Extract the [X, Y] coordinate from the center of the cell holding the provided text.  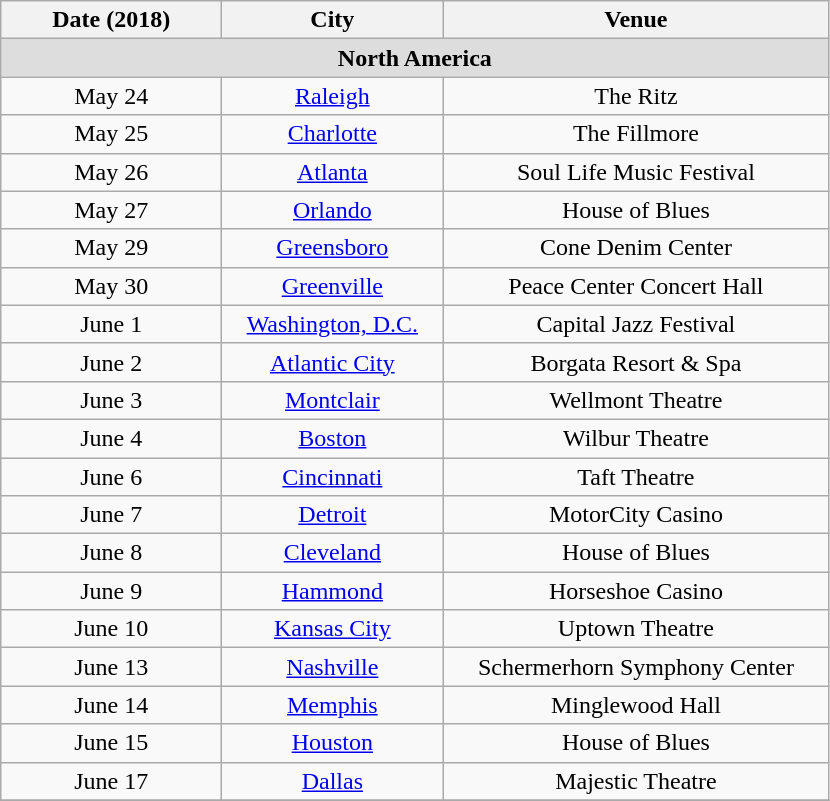
June 8 [112, 553]
June 4 [112, 438]
Minglewood Hall [636, 705]
Hammond [332, 591]
June 3 [112, 400]
Atlantic City [332, 362]
Cincinnati [332, 477]
Horseshoe Casino [636, 591]
May 29 [112, 248]
Atlanta [332, 172]
June 2 [112, 362]
Orlando [332, 210]
Memphis [332, 705]
Majestic Theatre [636, 781]
Cleveland [332, 553]
June 6 [112, 477]
Nashville [332, 667]
MotorCity Casino [636, 515]
June 1 [112, 324]
June 17 [112, 781]
Cone Denim Center [636, 248]
June 15 [112, 743]
June 9 [112, 591]
Taft Theatre [636, 477]
Washington, D.C. [332, 324]
May 27 [112, 210]
Montclair [332, 400]
June 14 [112, 705]
June 13 [112, 667]
The Ritz [636, 96]
May 24 [112, 96]
Wellmont Theatre [636, 400]
Kansas City [332, 629]
Date (2018) [112, 20]
Borgata Resort & Spa [636, 362]
Raleigh [332, 96]
Soul Life Music Festival [636, 172]
May 26 [112, 172]
Detroit [332, 515]
Capital Jazz Festival [636, 324]
Peace Center Concert Hall [636, 286]
Houston [332, 743]
May 25 [112, 134]
June 10 [112, 629]
Uptown Theatre [636, 629]
Greenville [332, 286]
Schermerhorn Symphony Center [636, 667]
Wilbur Theatre [636, 438]
Dallas [332, 781]
The Fillmore [636, 134]
Greensboro [332, 248]
May 30 [112, 286]
North America [415, 58]
Venue [636, 20]
City [332, 20]
Boston [332, 438]
Charlotte [332, 134]
June 7 [112, 515]
